Capture the cell that displays the provided text and extract its [x, y] central coordinate. 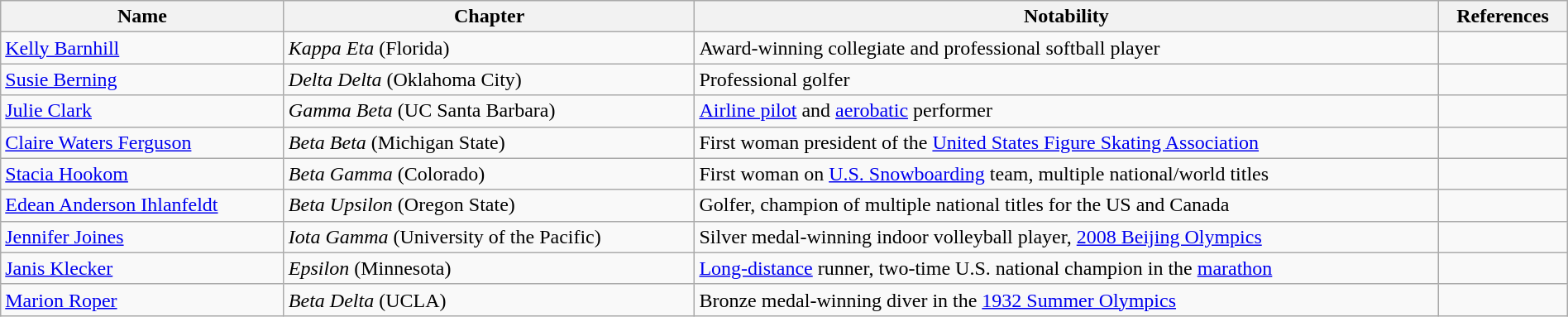
Janis Klecker [142, 268]
Marion Roper [142, 300]
Kappa Eta (Florida) [490, 48]
Chapter [490, 17]
Julie Clark [142, 111]
Long-distance runner, two-time U.S. national champion in the marathon [1067, 268]
Susie Berning [142, 79]
Delta Delta (Oklahoma City) [490, 79]
Claire Waters Ferguson [142, 142]
Gamma Beta (UC Santa Barbara) [490, 111]
Name [142, 17]
Iota Gamma (University of the Pacific) [490, 237]
Epsilon (Minnesota) [490, 268]
Edean Anderson Ihlanfeldt [142, 205]
Silver medal-winning indoor volleyball player, 2008 Beijing Olympics [1067, 237]
Jennifer Joines [142, 237]
Notability [1067, 17]
Award-winning collegiate and professional softball player [1067, 48]
First woman on U.S. Snowboarding team, multiple national/world titles [1067, 174]
Beta Delta (UCLA) [490, 300]
Bronze medal-winning diver in the 1932 Summer Olympics [1067, 300]
Beta Beta (Michigan State) [490, 142]
Airline pilot and aerobatic performer [1067, 111]
First woman president of the United States Figure Skating Association [1067, 142]
Stacia Hookom [142, 174]
Golfer, champion of multiple national titles for the US and Canada [1067, 205]
Professional golfer [1067, 79]
References [1503, 17]
Kelly Barnhill [142, 48]
Beta Gamma (Colorado) [490, 174]
Beta Upsilon (Oregon State) [490, 205]
